Output the [X, Y] coordinate of the center of the cell containing the given text.  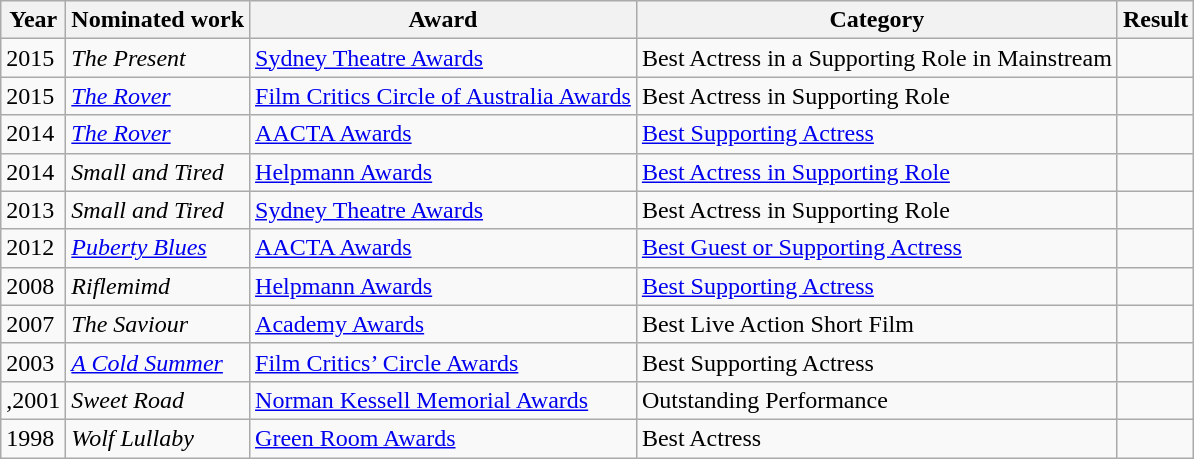
2007 [34, 324]
Puberty Blues [158, 248]
Green Room Awards [444, 438]
Riflemimd [158, 286]
Nominated work [158, 20]
2003 [34, 362]
1998 [34, 438]
2013 [34, 210]
Sweet Road [158, 400]
Category [876, 20]
Award [444, 20]
A Cold Summer [158, 362]
Best Actress [876, 438]
The Saviour [158, 324]
Best Guest or Supporting Actress [876, 248]
The Present [158, 58]
Film Critics’ Circle Awards [444, 362]
Film Critics Circle of Australia Awards [444, 96]
Best Live Action Short Film [876, 324]
Norman Kessell Memorial Awards [444, 400]
Wolf Lullaby [158, 438]
2008 [34, 286]
2012 [34, 248]
Year [34, 20]
Outstanding Performance [876, 400]
Academy Awards [444, 324]
,2001 [34, 400]
Result [1155, 20]
Best Actress in a Supporting Role in Mainstream [876, 58]
